Capture the cell that displays the provided text and extract its (x, y) central coordinate. 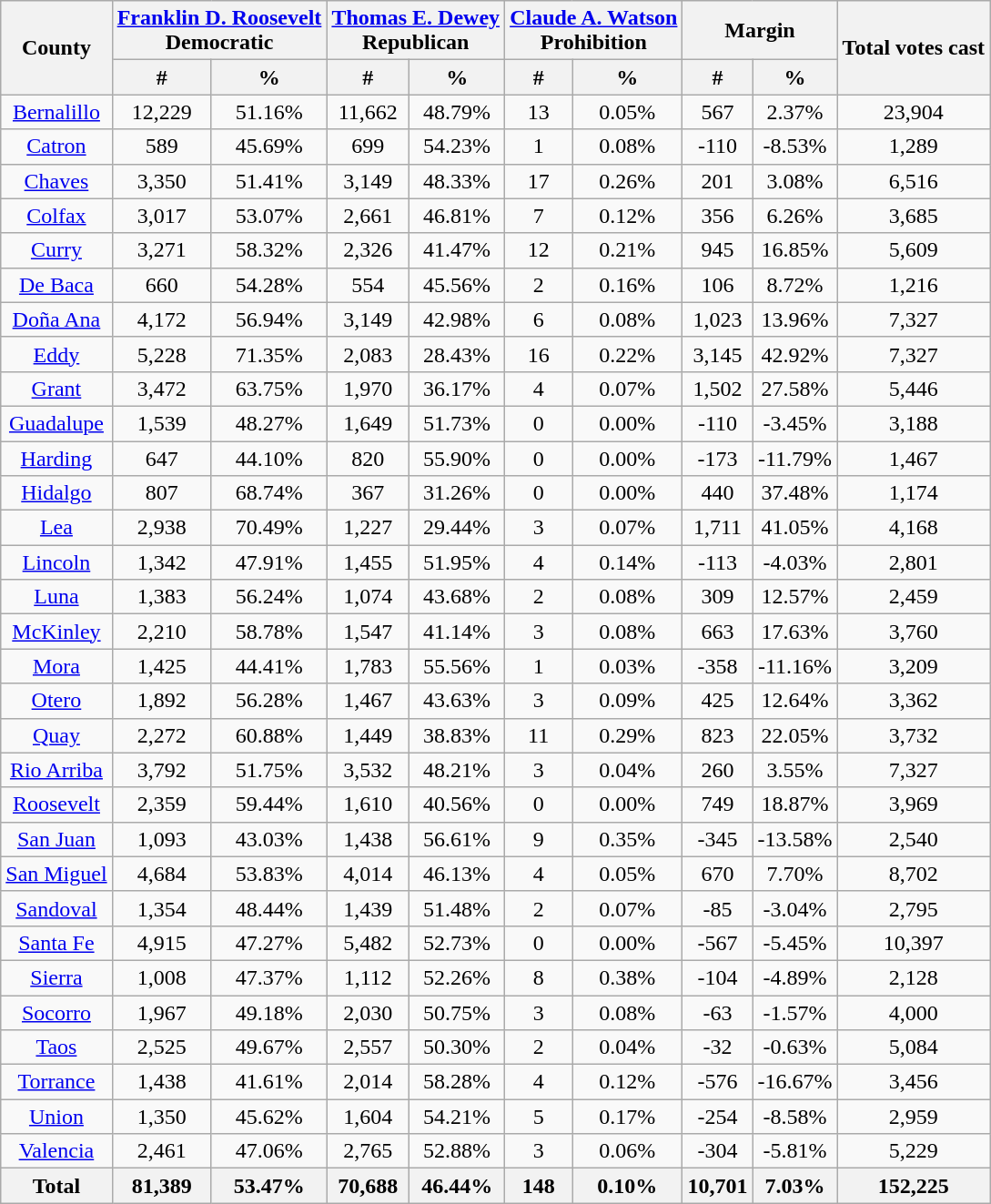
148 (539, 1186)
5 (539, 1117)
589 (162, 147)
106 (717, 285)
7 (539, 216)
-13.58% (795, 839)
16 (539, 354)
6 (539, 319)
49.67% (268, 1047)
3.55% (795, 770)
San Juan (56, 839)
-32 (717, 1047)
-16.67% (795, 1082)
Lea (56, 528)
50.75% (457, 1013)
52.26% (457, 977)
40.56% (457, 804)
3,760 (914, 632)
1,093 (162, 839)
-0.63% (795, 1047)
367 (368, 493)
1,008 (162, 977)
51.16% (268, 112)
5,228 (162, 354)
Taos (56, 1047)
55.56% (457, 666)
1,711 (717, 528)
3.08% (795, 181)
Catron (56, 147)
1,439 (368, 908)
0.22% (628, 354)
6.26% (795, 216)
Hidalgo (56, 493)
807 (162, 493)
48.33% (457, 181)
51.48% (457, 908)
Sierra (56, 977)
-85 (717, 908)
43.03% (268, 839)
201 (717, 181)
10,397 (914, 943)
22.05% (795, 735)
47.91% (268, 562)
Thomas E. DeweyRepublican (416, 31)
-1.57% (795, 1013)
49.18% (268, 1013)
2,557 (368, 1047)
1,289 (914, 147)
3,472 (162, 389)
-8.53% (795, 147)
3,350 (162, 181)
2.37% (795, 112)
4,000 (914, 1013)
11,662 (368, 112)
56.61% (457, 839)
-304 (717, 1151)
Doña Ana (56, 319)
2,938 (162, 528)
43.63% (457, 701)
-358 (717, 666)
Eddy (56, 354)
1,216 (914, 285)
41.05% (795, 528)
1,610 (368, 804)
554 (368, 285)
4,915 (162, 943)
309 (717, 597)
1,227 (368, 528)
660 (162, 285)
1,649 (368, 423)
820 (368, 458)
8,702 (914, 874)
59.44% (268, 804)
48.27% (268, 423)
52.73% (457, 943)
0.21% (628, 250)
7.70% (795, 874)
28.43% (457, 354)
2,014 (368, 1082)
50.30% (457, 1047)
-63 (717, 1013)
12.64% (795, 701)
27.58% (795, 389)
2,359 (162, 804)
56.94% (268, 319)
0.17% (628, 1117)
41.47% (457, 250)
17 (539, 181)
1,783 (368, 666)
663 (717, 632)
2,959 (914, 1117)
1,112 (368, 977)
McKinley (56, 632)
Guadalupe (56, 423)
4,168 (914, 528)
54.21% (457, 1117)
48.44% (268, 908)
58.32% (268, 250)
San Miguel (56, 874)
699 (368, 147)
46.44% (457, 1186)
1,449 (368, 735)
70.49% (268, 528)
County (56, 47)
Colfax (56, 216)
-11.79% (795, 458)
46.13% (457, 874)
4,684 (162, 874)
0.26% (628, 181)
2,030 (368, 1013)
3,209 (914, 666)
425 (717, 701)
Curry (56, 250)
47.06% (268, 1151)
3,362 (914, 701)
63.75% (268, 389)
48.21% (457, 770)
2,128 (914, 977)
-173 (717, 458)
1,967 (162, 1013)
0.16% (628, 285)
58.28% (457, 1082)
1,970 (368, 389)
Lincoln (56, 562)
440 (717, 493)
5,482 (368, 943)
823 (717, 735)
3,532 (368, 770)
51.95% (457, 562)
10,701 (717, 1186)
-4.03% (795, 562)
47.27% (268, 943)
-104 (717, 977)
0.29% (628, 735)
23,904 (914, 112)
-11.16% (795, 666)
2,272 (162, 735)
2,795 (914, 908)
Valencia (56, 1151)
60.88% (268, 735)
Margin (760, 31)
260 (717, 770)
356 (717, 216)
-567 (717, 943)
48.79% (457, 112)
43.68% (457, 597)
38.83% (457, 735)
1,383 (162, 597)
2,210 (162, 632)
51.41% (268, 181)
5,229 (914, 1151)
56.24% (268, 597)
Union (56, 1117)
1,074 (368, 597)
2,661 (368, 216)
1,604 (368, 1117)
1,023 (717, 319)
53.83% (268, 874)
567 (717, 112)
68.74% (268, 493)
55.90% (457, 458)
-5.45% (795, 943)
2,459 (914, 597)
45.69% (268, 147)
Harding (56, 458)
670 (717, 874)
18.87% (795, 804)
Total (56, 1186)
Quay (56, 735)
Otero (56, 701)
37.48% (795, 493)
12.57% (795, 597)
Chaves (56, 181)
-5.81% (795, 1151)
1,342 (162, 562)
46.81% (457, 216)
-254 (717, 1117)
Franklin D. RooseveltDemocratic (219, 31)
13 (539, 112)
Mora (56, 666)
Santa Fe (56, 943)
2,083 (368, 354)
47.37% (268, 977)
Grant (56, 389)
Socorro (56, 1013)
1,892 (162, 701)
Claude A. WatsonProhibition (593, 31)
41.14% (457, 632)
12,229 (162, 112)
44.10% (268, 458)
70,688 (368, 1186)
De Baca (56, 285)
31.26% (457, 493)
647 (162, 458)
-3.45% (795, 423)
Rio Arriba (56, 770)
Torrance (56, 1082)
945 (717, 250)
44.41% (268, 666)
11 (539, 735)
4,172 (162, 319)
12 (539, 250)
53.47% (268, 1186)
1,539 (162, 423)
-576 (717, 1082)
4,014 (368, 874)
1,547 (368, 632)
3,271 (162, 250)
0.03% (628, 666)
152,225 (914, 1186)
29.44% (457, 528)
16.85% (795, 250)
8 (539, 977)
Sandoval (56, 908)
8.72% (795, 285)
0.35% (628, 839)
2,461 (162, 1151)
0.14% (628, 562)
53.07% (268, 216)
5,084 (914, 1047)
54.28% (268, 285)
Roosevelt (56, 804)
58.78% (268, 632)
1,425 (162, 666)
41.61% (268, 1082)
0.38% (628, 977)
2,765 (368, 1151)
56.28% (268, 701)
6,516 (914, 181)
81,389 (162, 1186)
52.88% (457, 1151)
3,732 (914, 735)
-113 (717, 562)
51.73% (457, 423)
54.23% (457, 147)
3,017 (162, 216)
2,540 (914, 839)
2,326 (368, 250)
-3.04% (795, 908)
42.92% (795, 354)
3,145 (717, 354)
1,174 (914, 493)
9 (539, 839)
Total votes cast (914, 47)
3,188 (914, 423)
5,446 (914, 389)
2,801 (914, 562)
0.10% (628, 1186)
7.03% (795, 1186)
51.75% (268, 770)
-8.58% (795, 1117)
1,350 (162, 1117)
3,792 (162, 770)
1,502 (717, 389)
45.56% (457, 285)
3,456 (914, 1082)
42.98% (457, 319)
5,609 (914, 250)
-4.89% (795, 977)
3,969 (914, 804)
36.17% (457, 389)
45.62% (268, 1117)
2,525 (162, 1047)
-345 (717, 839)
13.96% (795, 319)
Bernalillo (56, 112)
71.35% (268, 354)
749 (717, 804)
1,455 (368, 562)
1,354 (162, 908)
0.06% (628, 1151)
17.63% (795, 632)
3,685 (914, 216)
Luna (56, 597)
0.09% (628, 701)
